Return (X, Y) of the center of cell containing provided text 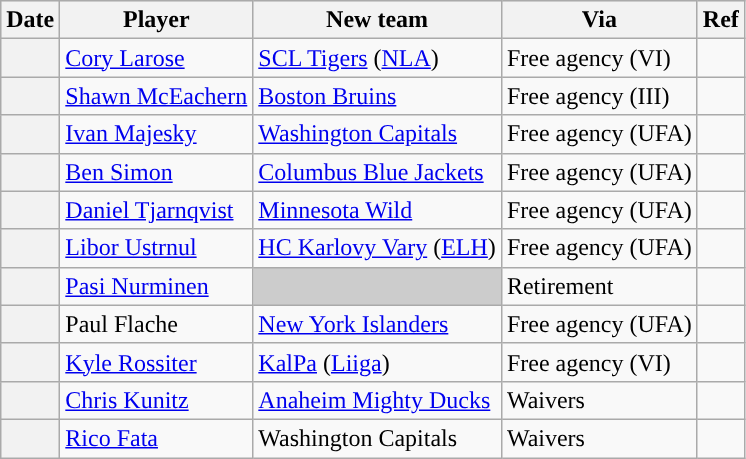
HC Karlovy Vary (ELH) (378, 248)
Ben Simon (156, 172)
Player (156, 20)
Date (30, 20)
Chris Kunitz (156, 400)
SCL Tigers (NLA) (378, 58)
Libor Ustrnul (156, 248)
Ivan Majesky (156, 134)
KalPa (Liiga) (378, 362)
Ref (720, 20)
Columbus Blue Jackets (378, 172)
Paul Flache (156, 324)
Boston Bruins (378, 96)
New York Islanders (378, 324)
Kyle Rossiter (156, 362)
Daniel Tjarnqvist (156, 210)
Via (599, 20)
New team (378, 20)
Free agency (III) (599, 96)
Anaheim Mighty Ducks (378, 400)
Retirement (599, 286)
Cory Larose (156, 58)
Shawn McEachern (156, 96)
Rico Fata (156, 438)
Pasi Nurminen (156, 286)
Minnesota Wild (378, 210)
